Search for the cell housing the specified text and yield its [x, y] center coordinate. 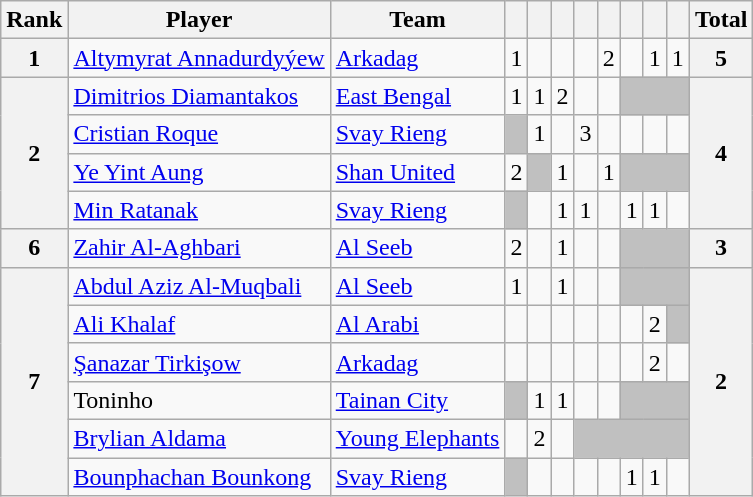
Rank [34, 20]
Şanazar Tirkişow [199, 362]
Young Elephants [418, 438]
Tainan City [418, 400]
Altymyrat Annadurdyýew [199, 58]
Total [721, 20]
East Bengal [418, 96]
Team [418, 20]
Ye Yint Aung [199, 172]
4 [721, 153]
Toninho [199, 400]
Shan United [418, 172]
Cristian Roque [199, 134]
Al Arabi [418, 324]
Bounphachan Bounkong [199, 477]
Zahir Al-Aghbari [199, 248]
6 [34, 248]
Ali Khalaf [199, 324]
7 [34, 381]
5 [721, 58]
Abdul Aziz Al-Muqbali [199, 286]
Brylian Aldama [199, 438]
Player [199, 20]
Dimitrios Diamantakos [199, 96]
Min Ratanak [199, 210]
